Detect which cell encompasses the target text, then output its [x, y] center coordinate. 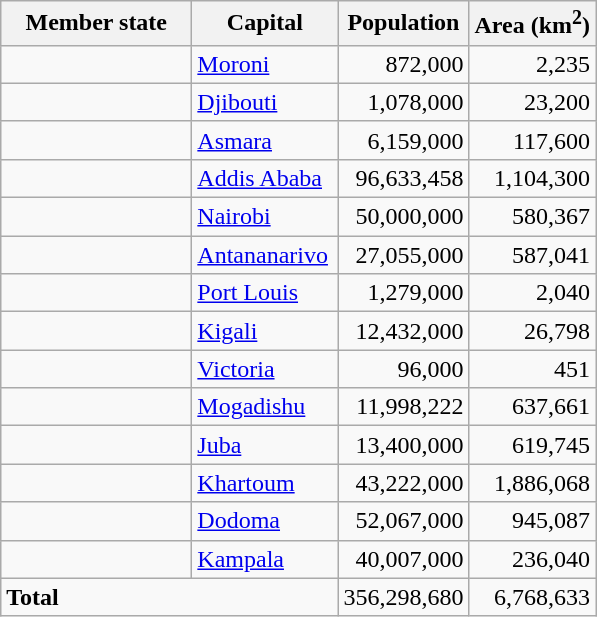
451 [532, 369]
587,041 [532, 255]
52,067,000 [404, 521]
2,040 [532, 293]
637,661 [532, 407]
580,367 [532, 217]
96,633,458 [404, 178]
Asmara [265, 140]
Area (km2) [532, 24]
117,600 [532, 140]
13,400,000 [404, 445]
12,432,000 [404, 331]
Kampala [265, 559]
872,000 [404, 64]
619,745 [532, 445]
6,159,000 [404, 140]
236,040 [532, 559]
Antananarivo [265, 255]
Population [404, 24]
43,222,000 [404, 483]
945,087 [532, 521]
11,998,222 [404, 407]
Victoria [265, 369]
Addis Ababa [265, 178]
Nairobi [265, 217]
50,000,000 [404, 217]
Khartoum [265, 483]
96,000 [404, 369]
Capital [265, 24]
26,798 [532, 331]
Kigali [265, 331]
Mogadishu [265, 407]
Total [170, 597]
Dodoma [265, 521]
Port Louis [265, 293]
356,298,680 [404, 597]
Juba [265, 445]
1,104,300 [532, 178]
Djibouti [265, 102]
1,279,000 [404, 293]
40,007,000 [404, 559]
Moroni [265, 64]
23,200 [532, 102]
2,235 [532, 64]
1,078,000 [404, 102]
27,055,000 [404, 255]
6,768,633 [532, 597]
1,886,068 [532, 483]
Member state [96, 24]
